Find where the given text appears and provide that cell's center as (X, Y) coordinate. 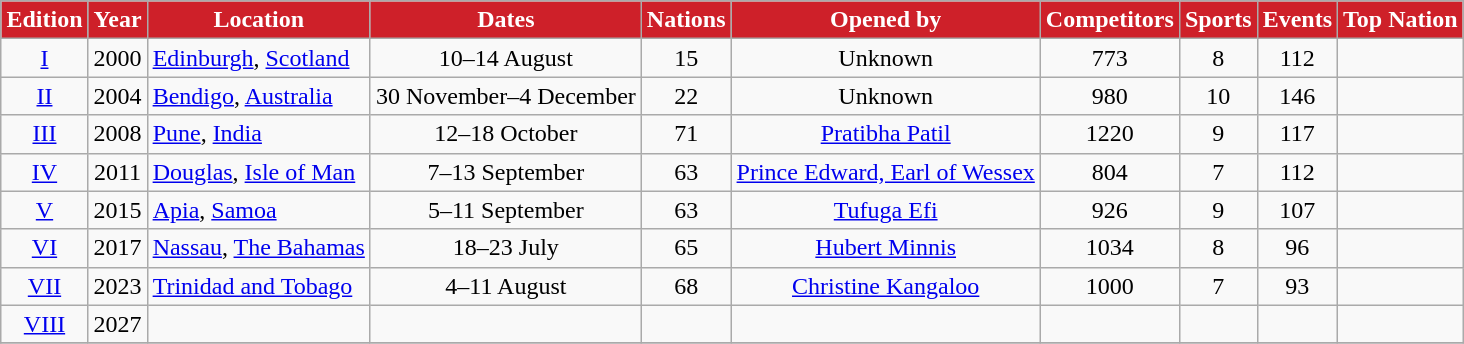
Year (118, 20)
VI (44, 248)
II (44, 96)
Pune, India (258, 134)
I (44, 58)
Bendigo, Australia (258, 96)
Tufuga Efi (886, 210)
1034 (1110, 248)
2000 (118, 58)
12–18 October (506, 134)
2027 (118, 324)
5–11 September (506, 210)
Pratibha Patil (886, 134)
15 (686, 58)
93 (1297, 286)
146 (1297, 96)
Hubert Minnis (886, 248)
65 (686, 248)
71 (686, 134)
926 (1110, 210)
Competitors (1110, 20)
V (44, 210)
Top Nation (1401, 20)
Prince Edward, Earl of Wessex (886, 172)
10 (1218, 96)
804 (1110, 172)
2011 (118, 172)
Edinburgh, Scotland (258, 58)
Events (1297, 20)
773 (1110, 58)
III (44, 134)
7–13 September (506, 172)
IV (44, 172)
10–14 August (506, 58)
30 November–4 December (506, 96)
22 (686, 96)
2023 (118, 286)
2004 (118, 96)
Dates (506, 20)
2008 (118, 134)
Sports (1218, 20)
Christine Kangaloo (886, 286)
18–23 July (506, 248)
Edition (44, 20)
Trinidad and Tobago (258, 286)
1220 (1110, 134)
Opened by (886, 20)
1000 (1110, 286)
96 (1297, 248)
Nassau, The Bahamas (258, 248)
68 (686, 286)
VII (44, 286)
980 (1110, 96)
VIII (44, 324)
2015 (118, 210)
Location (258, 20)
117 (1297, 134)
2017 (118, 248)
Nations (686, 20)
Apia, Samoa (258, 210)
Douglas, Isle of Man (258, 172)
4–11 August (506, 286)
107 (1297, 210)
